From the cell containing the given text, extract its center point as (x, y) coordinate. 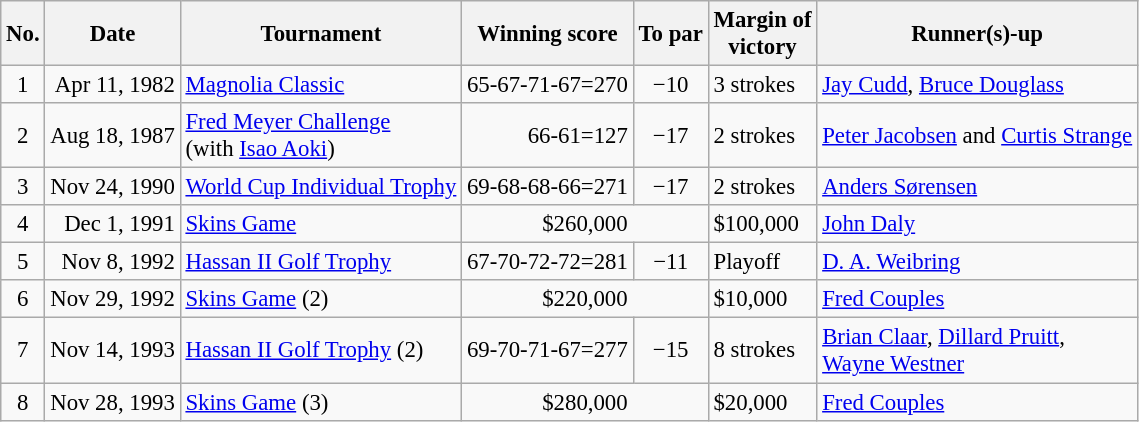
$10,000 (762, 299)
Skins Game (2) (321, 299)
Nov 8, 1992 (112, 262)
2 (23, 136)
No. (23, 34)
Anders Sørensen (978, 187)
$220,000 (585, 299)
5 (23, 262)
Brian Claar, Dillard Pruitt, Wayne Westner (978, 350)
$20,000 (762, 402)
Fred Meyer Challenge(with Isao Aoki) (321, 136)
Hassan II Golf Trophy (2) (321, 350)
Jay Cudd, Bruce Douglass (978, 85)
69-70-71-67=277 (548, 350)
To par (670, 34)
8 strokes (762, 350)
$260,000 (585, 224)
Margin ofvictory (762, 34)
Dec 1, 1991 (112, 224)
7 (23, 350)
World Cup Individual Trophy (321, 187)
−15 (670, 350)
$280,000 (585, 402)
Nov 28, 1993 (112, 402)
67-70-72-72=281 (548, 262)
Playoff (762, 262)
Magnolia Classic (321, 85)
Hassan II Golf Trophy (321, 262)
John Daly (978, 224)
D. A. Weibring (978, 262)
Aug 18, 1987 (112, 136)
Nov 24, 1990 (112, 187)
Peter Jacobsen and Curtis Strange (978, 136)
6 (23, 299)
Nov 14, 1993 (112, 350)
Skins Game (321, 224)
65-67-71-67=270 (548, 85)
Apr 11, 1982 (112, 85)
Skins Game (3) (321, 402)
3 strokes (762, 85)
8 (23, 402)
Runner(s)-up (978, 34)
Tournament (321, 34)
66-61=127 (548, 136)
69-68-68-66=271 (548, 187)
Nov 29, 1992 (112, 299)
3 (23, 187)
$100,000 (762, 224)
4 (23, 224)
1 (23, 85)
Winning score (548, 34)
−11 (670, 262)
−10 (670, 85)
Date (112, 34)
